From the cell containing the given text, extract its center point as (x, y) coordinate. 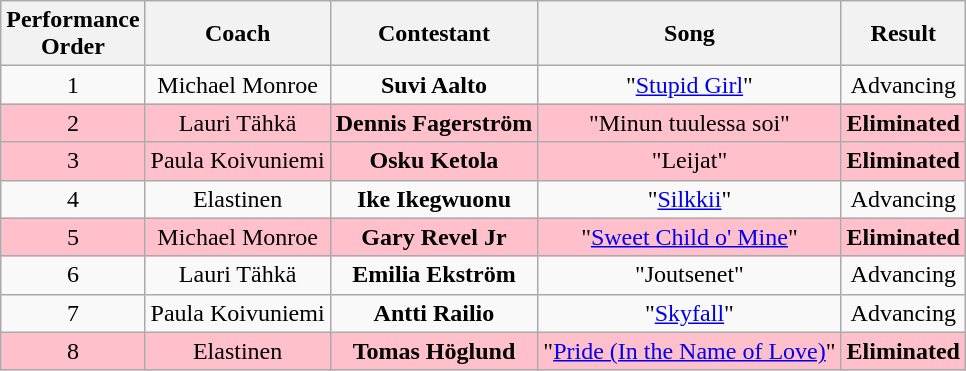
2 (73, 123)
Coach (238, 34)
5 (73, 237)
Song (690, 34)
"Pride (In the Name of Love)" (690, 351)
3 (73, 161)
8 (73, 351)
"Skyfall" (690, 313)
"Stupid Girl" (690, 85)
Gary Revel Jr (434, 237)
1 (73, 85)
"Minun tuulessa soi" (690, 123)
Contestant (434, 34)
"Joutsenet" (690, 275)
Suvi Aalto (434, 85)
"Silkkii" (690, 199)
Result (903, 34)
4 (73, 199)
Performance Order (73, 34)
7 (73, 313)
"Leijat" (690, 161)
Osku Ketola (434, 161)
6 (73, 275)
Dennis Fagerström (434, 123)
Antti Railio (434, 313)
Emilia Ekström (434, 275)
Tomas Höglund (434, 351)
"Sweet Child o' Mine" (690, 237)
Ike Ikegwuonu (434, 199)
